Find where the given text appears and provide that cell's center as [x, y] coordinate. 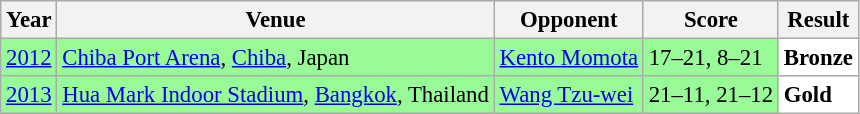
Kento Momota [568, 58]
Year [29, 20]
21–11, 21–12 [710, 95]
Score [710, 20]
Hua Mark Indoor Stadium, Bangkok, Thailand [276, 95]
Result [818, 20]
2013 [29, 95]
2012 [29, 58]
Bronze [818, 58]
Gold [818, 95]
Chiba Port Arena, Chiba, Japan [276, 58]
Opponent [568, 20]
Wang Tzu-wei [568, 95]
Venue [276, 20]
17–21, 8–21 [710, 58]
